Pinpoint the cell where the given text exists, returning its (X, Y) midpoint coordinate. 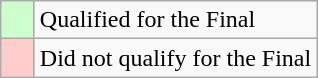
Did not qualify for the Final (175, 58)
Qualified for the Final (175, 20)
